Provide the (X, Y) coordinate of the cell's center where the given text is located.  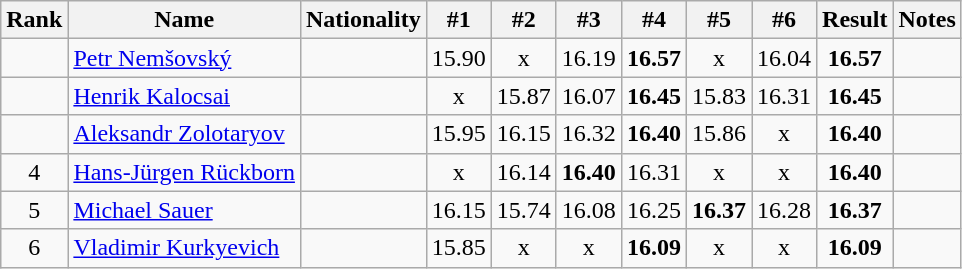
#5 (718, 20)
Hans-Jürgen Rückborn (184, 172)
#4 (654, 20)
16.07 (588, 96)
4 (34, 172)
Name (184, 20)
#1 (458, 20)
15.83 (718, 96)
15.95 (458, 134)
Result (855, 20)
16.25 (654, 210)
Vladimir Kurkyevich (184, 248)
#6 (784, 20)
16.04 (784, 58)
#3 (588, 20)
15.74 (524, 210)
15.87 (524, 96)
16.32 (588, 134)
Nationality (363, 20)
Petr Nemšovský (184, 58)
5 (34, 210)
Rank (34, 20)
6 (34, 248)
15.85 (458, 248)
Notes (927, 20)
Aleksandr Zolotaryov (184, 134)
Michael Sauer (184, 210)
15.86 (718, 134)
16.14 (524, 172)
#2 (524, 20)
15.90 (458, 58)
16.08 (588, 210)
16.28 (784, 210)
16.19 (588, 58)
Henrik Kalocsai (184, 96)
